For the text-containing cell, return its midpoint in (X, Y) coordinate format. 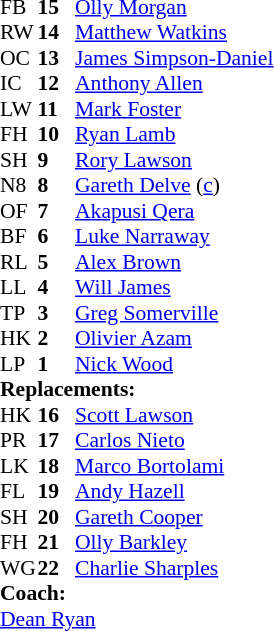
OF (19, 211)
N8 (19, 185)
Gareth Delve (c) (174, 185)
16 (57, 415)
22 (57, 568)
Will James (174, 287)
6 (57, 237)
17 (57, 441)
LP (19, 364)
Greg Somerville (174, 313)
21 (57, 543)
Olivier Azam (174, 339)
Scott Lawson (174, 415)
Mark Foster (174, 109)
9 (57, 160)
Andy Hazell (174, 491)
James Simpson-Daniel (174, 58)
RL (19, 262)
3 (57, 313)
18 (57, 466)
14 (57, 33)
Carlos Nieto (174, 441)
PR (19, 441)
11 (57, 109)
Replacements: (136, 389)
RW (19, 33)
Anthony Allen (174, 83)
WG (19, 568)
LK (19, 466)
10 (57, 135)
13 (57, 58)
Nick Wood (174, 364)
Coach: (136, 593)
12 (57, 83)
Marco Bortolami (174, 466)
TP (19, 313)
19 (57, 491)
FL (19, 491)
Luke Narraway (174, 237)
LL (19, 287)
Charlie Sharples (174, 568)
Alex Brown (174, 262)
Olly Barkley (174, 543)
Ryan Lamb (174, 135)
Matthew Watkins (174, 33)
Akapusi Qera (174, 211)
4 (57, 287)
7 (57, 211)
20 (57, 517)
8 (57, 185)
LW (19, 109)
OC (19, 58)
BF (19, 237)
Gareth Cooper (174, 517)
2 (57, 339)
1 (57, 364)
5 (57, 262)
IC (19, 83)
Rory Lawson (174, 160)
